Capture the cell that displays the provided text and extract its [X, Y] central coordinate. 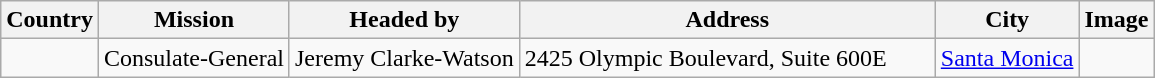
Country [50, 20]
Headed by [404, 20]
Address [727, 20]
2425 Olympic Boulevard, Suite 600E [727, 58]
Jeremy Clarke-Watson [404, 58]
Santa Monica [1007, 58]
City [1007, 20]
Mission [194, 20]
Image [1116, 20]
Consulate-General [194, 58]
